Find where the given text appears and provide that cell's center as (X, Y) coordinate. 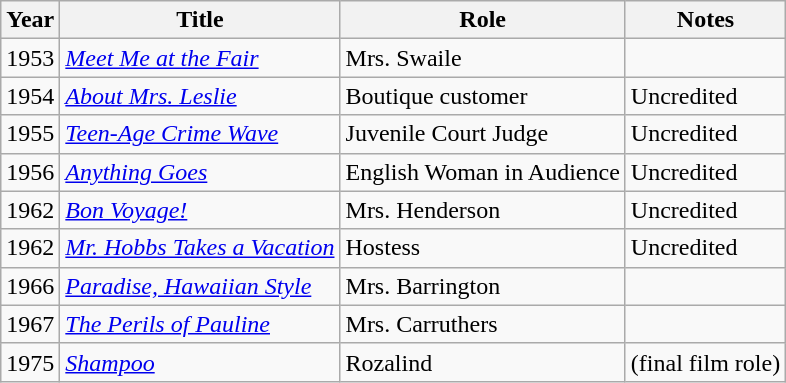
Bon Voyage! (200, 210)
1975 (30, 362)
Mrs. Carruthers (482, 324)
Mr. Hobbs Takes a Vacation (200, 248)
The Perils of Pauline (200, 324)
Mrs. Henderson (482, 210)
1955 (30, 134)
1967 (30, 324)
Anything Goes (200, 172)
Meet Me at the Fair (200, 58)
Shampoo (200, 362)
(final film role) (705, 362)
1966 (30, 286)
Year (30, 20)
1953 (30, 58)
Teen-Age Crime Wave (200, 134)
Title (200, 20)
Notes (705, 20)
Mrs. Swaile (482, 58)
English Woman in Audience (482, 172)
Boutique customer (482, 96)
Juvenile Court Judge (482, 134)
Hostess (482, 248)
Mrs. Barrington (482, 286)
Rozalind (482, 362)
1954 (30, 96)
Paradise, Hawaiian Style (200, 286)
About Mrs. Leslie (200, 96)
1956 (30, 172)
Role (482, 20)
